Identify which cell holds the provided text, then report its [X, Y] central coordinate. 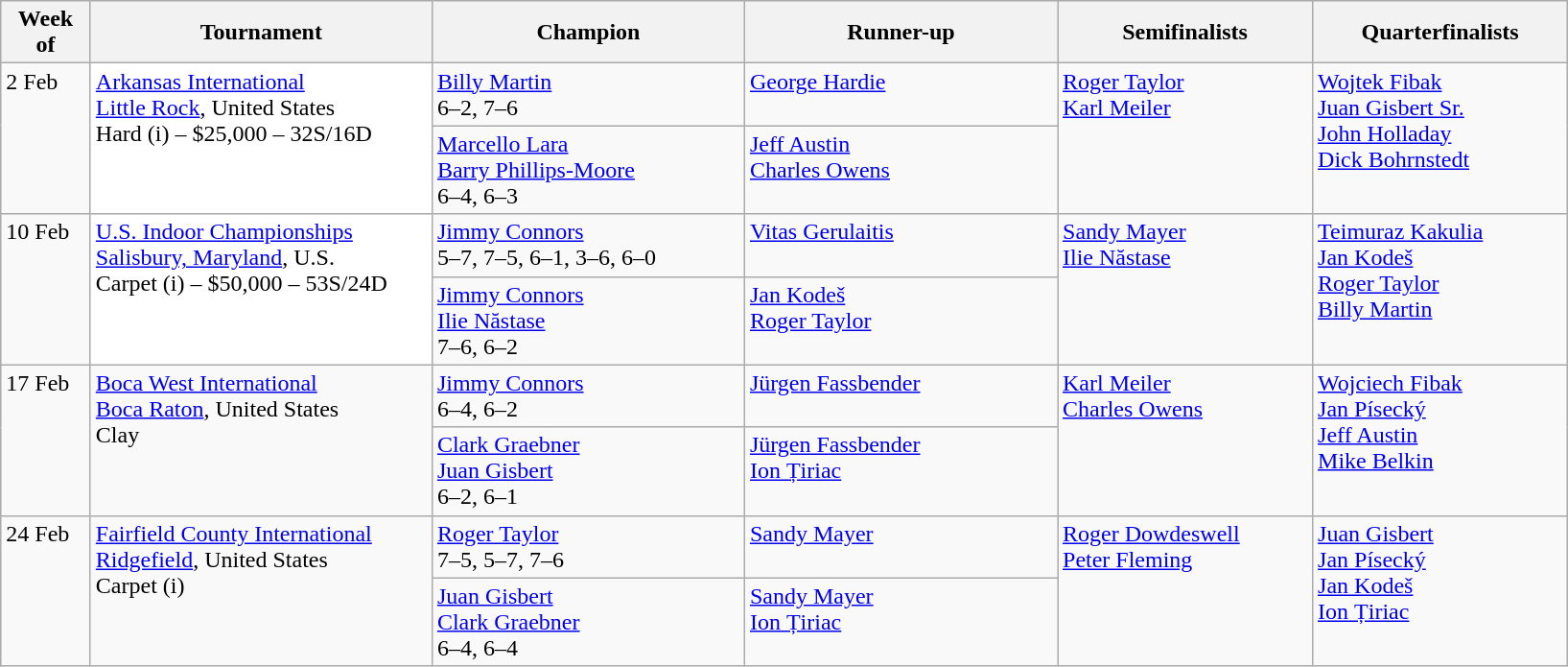
U.S. Indoor Championships Salisbury, Maryland, U.S. Carpet (i) – $50,000 – 53S/24D [261, 290]
Sandy Mayer Ion Țiriac [901, 622]
Marcello Lara Barry Phillips-Moore 6–4, 6–3 [588, 170]
Wojtek Fibak Juan Gisbert Sr. John Holladay Dick Bohrnstedt [1440, 138]
Roger Taylor Karl Meiler [1184, 138]
24 Feb [46, 591]
Jan Kodeš Roger Taylor [901, 321]
10 Feb [46, 290]
Fairfield County InternationalRidgefield, United States Carpet (i) [261, 591]
Jimmy Connors Ilie Năstase 7–6, 6–2 [588, 321]
Boca West InternationalBoca Raton, United States Clay [261, 440]
Sandy Mayer [901, 547]
Jeff Austin Charles Owens [901, 170]
Tournament [261, 33]
Roger Dowdeswell Peter Fleming [1184, 591]
Wojciech Fibak Jan Písecký Jeff Austin Mike Belkin [1440, 440]
Clark Graebner Juan Gisbert6–2, 6–1 [588, 471]
Champion [588, 33]
Sandy Mayer Ilie Năstase [1184, 290]
Teimuraz Kakulia Jan Kodeš Roger Taylor Billy Martin [1440, 290]
2 Feb [46, 138]
Arkansas International Little Rock, United States Hard (i) – $25,000 – 32S/16D [261, 138]
Jürgen Fassbender Ion Țiriac [901, 471]
Week of [46, 33]
Juan Gisbert Jan Písecký Jan Kodeš Ion Țiriac [1440, 591]
Quarterfinalists [1440, 33]
Jürgen Fassbender [901, 395]
Jimmy Connors6–4, 6–2 [588, 395]
Roger Taylor7–5, 5–7, 7–6 [588, 547]
Billy Martin 6–2, 7–6 [588, 94]
Karl Meiler Charles Owens [1184, 440]
17 Feb [46, 440]
George Hardie [901, 94]
Jimmy Connors 5–7, 7–5, 6–1, 3–6, 6–0 [588, 246]
Juan Gisbert Clark Graebner6–4, 6–4 [588, 622]
Semifinalists [1184, 33]
Vitas Gerulaitis [901, 246]
Runner-up [901, 33]
